For the text-containing cell, return its midpoint in (x, y) coordinate format. 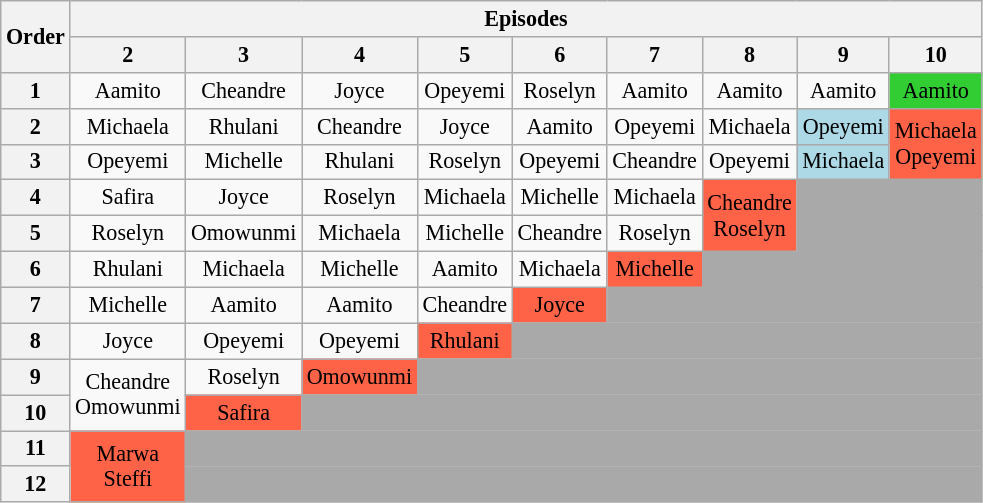
MarwaSteffi (128, 466)
12 (36, 484)
11 (36, 448)
CheandreOmowunmi (128, 395)
CheandreRoselyn (750, 216)
Order (36, 36)
MichaelaOpeyemi (935, 144)
Episodes (526, 18)
1 (36, 90)
